Determine the [X, Y] coordinate at the center of the cell enclosing the given text.  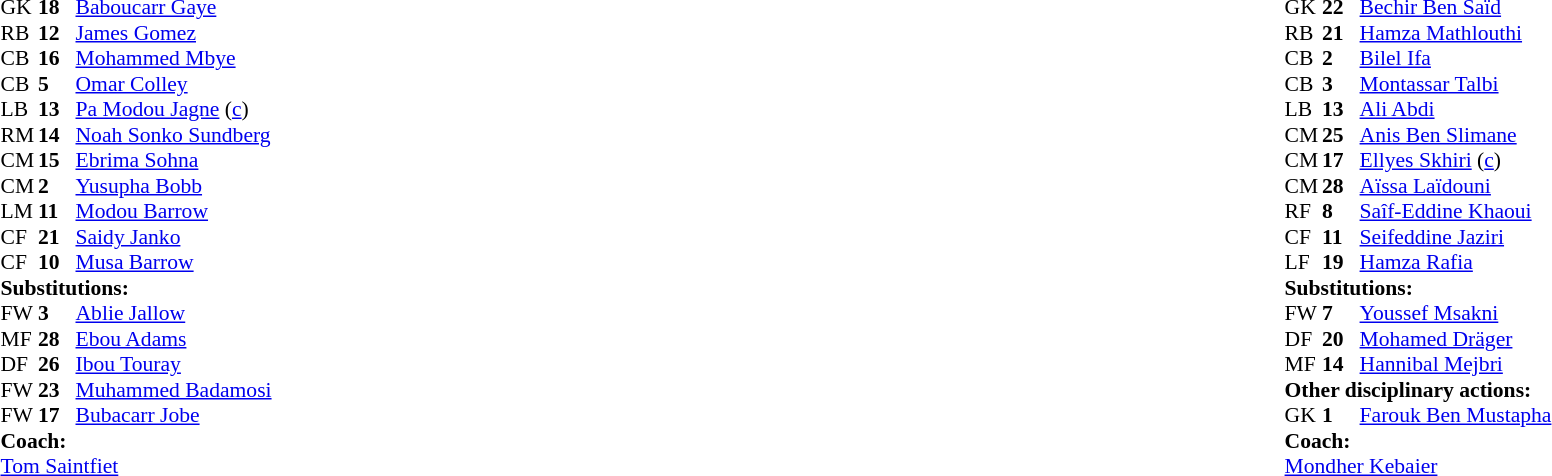
GK [1304, 415]
Modou Barrow [174, 211]
LM [19, 211]
Aïssa Laïdouni [1456, 186]
10 [57, 263]
5 [57, 84]
LF [1304, 263]
Youssef Msakni [1456, 313]
Ellyes Skhiri (c) [1456, 161]
23 [57, 390]
RM [19, 135]
Bilel Ifa [1456, 59]
Musa Barrow [174, 263]
James Gomez [174, 33]
Pa Modou Jagne (c) [174, 109]
1 [1341, 415]
8 [1341, 211]
25 [1341, 135]
Hamza Rafia [1456, 263]
26 [57, 365]
Yusupha Bobb [174, 186]
Ebou Adams [174, 339]
Mohamed Dräger [1456, 339]
20 [1341, 339]
Anis Ben Slimane [1456, 135]
Montassar Talbi [1456, 84]
Other disciplinary actions: [1418, 390]
Hannibal Mejbri [1456, 365]
Omar Colley [174, 84]
16 [57, 59]
Ali Abdi [1456, 109]
Muhammed Badamosi [174, 390]
Ibou Touray [174, 365]
Ebrima Sohna [174, 161]
Ablie Jallow [174, 313]
12 [57, 33]
Noah Sonko Sundberg [174, 135]
Mohammed Mbye [174, 59]
Seifeddine Jaziri [1456, 237]
Saîf-Eddine Khaoui [1456, 211]
RF [1304, 211]
Hamza Mathlouthi [1456, 33]
7 [1341, 313]
19 [1341, 263]
Bubacarr Jobe [174, 415]
Saidy Janko [174, 237]
15 [57, 161]
Farouk Ben Mustapha [1456, 415]
